Return (X, Y) of the center of cell containing provided text 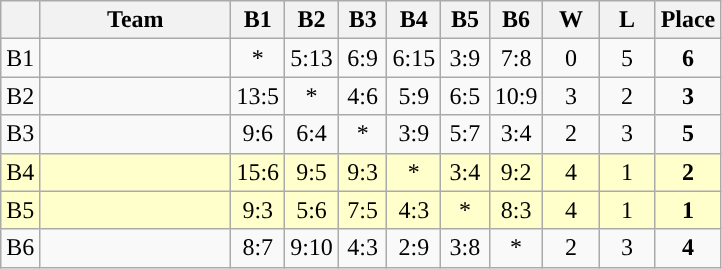
7:8 (516, 58)
W (571, 20)
10:9 (516, 96)
5:7 (466, 134)
2:9 (414, 248)
5:13 (312, 58)
Team (136, 20)
9:10 (312, 248)
9:6 (258, 134)
6:5 (466, 96)
6 (688, 58)
6:4 (312, 134)
4:6 (362, 96)
6:15 (414, 58)
9:2 (516, 172)
6:9 (362, 58)
0 (571, 58)
5:9 (414, 96)
15:6 (258, 172)
8:7 (258, 248)
5:6 (312, 210)
8:3 (516, 210)
9:5 (312, 172)
7:5 (362, 210)
13:5 (258, 96)
3:8 (466, 248)
L (627, 20)
Place (688, 20)
